Locate the cell with the specified text and output its [x, y] center coordinate. 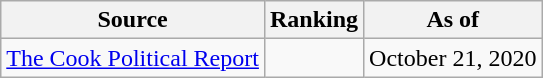
The Cook Political Report [133, 58]
As of [453, 20]
Source [133, 20]
Ranking [314, 20]
October 21, 2020 [453, 58]
